For the text-containing cell, return its midpoint in (X, Y) coordinate format. 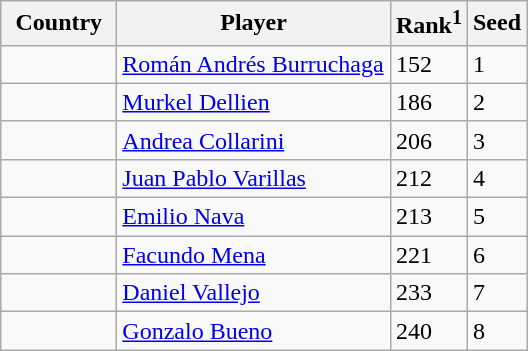
Emilio Nava (254, 217)
Andrea Collarini (254, 140)
206 (428, 140)
152 (428, 64)
Juan Pablo Varillas (254, 178)
6 (496, 255)
Gonzalo Bueno (254, 331)
7 (496, 293)
Román Andrés Burruchaga (254, 64)
5 (496, 217)
Rank1 (428, 24)
2 (496, 102)
3 (496, 140)
213 (428, 217)
240 (428, 331)
221 (428, 255)
1 (496, 64)
Murkel Dellien (254, 102)
8 (496, 331)
186 (428, 102)
Daniel Vallejo (254, 293)
233 (428, 293)
Seed (496, 24)
212 (428, 178)
Facundo Mena (254, 255)
Player (254, 24)
Country (59, 24)
4 (496, 178)
